For the text-containing cell, return its midpoint in [X, Y] coordinate format. 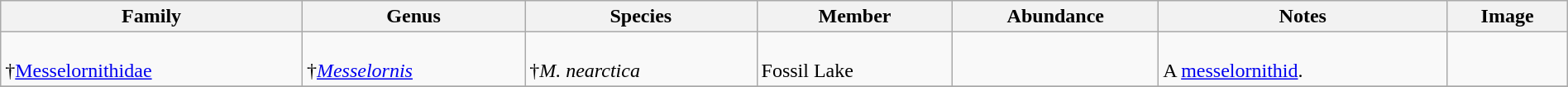
†M. nearctica [641, 60]
Genus [414, 17]
Notes [1303, 17]
Species [641, 17]
†Messelornithidae [152, 60]
Abundance [1055, 17]
†Messelornis [414, 60]
Fossil Lake [855, 60]
Member [855, 17]
Family [152, 17]
A messelornithid. [1303, 60]
Image [1507, 17]
